Return the [x, y] coordinate for the center point of the cell that contains the specified text.  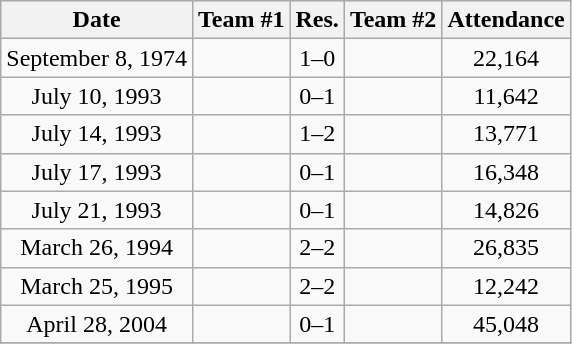
16,348 [506, 172]
Res. [317, 20]
26,835 [506, 248]
April 28, 2004 [97, 324]
March 26, 1994 [97, 248]
July 17, 1993 [97, 172]
Team #2 [393, 20]
13,771 [506, 134]
July 10, 1993 [97, 96]
Date [97, 20]
1–0 [317, 58]
11,642 [506, 96]
45,048 [506, 324]
12,242 [506, 286]
July 14, 1993 [97, 134]
March 25, 1995 [97, 286]
Attendance [506, 20]
1–2 [317, 134]
Team #1 [241, 20]
22,164 [506, 58]
September 8, 1974 [97, 58]
July 21, 1993 [97, 210]
14,826 [506, 210]
